Identify which cell holds the provided text, then report its [X, Y] central coordinate. 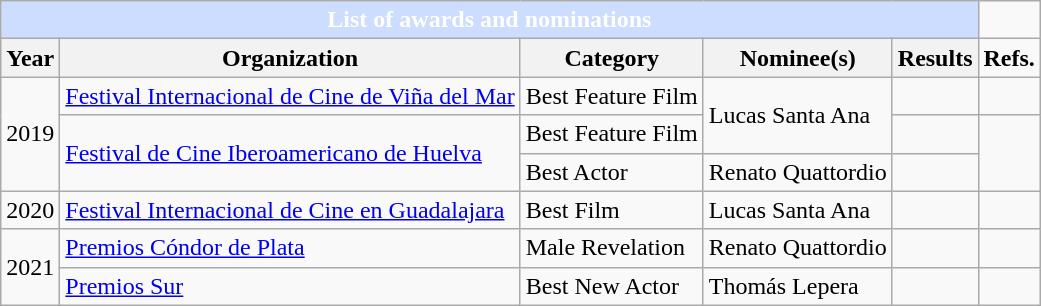
Organization [290, 58]
List of awards and nominations [490, 20]
Festival Internacional de Cine de Viña del Mar [290, 96]
Results [935, 58]
Best Actor [612, 172]
Premios Cóndor de Plata [290, 248]
Nominee(s) [798, 58]
2021 [30, 267]
Best New Actor [612, 286]
2019 [30, 134]
Year [30, 58]
Male Revelation [612, 248]
2020 [30, 210]
Thomás Lepera [798, 286]
Festival Internacional de Cine en Guadalajara [290, 210]
Festival de Cine Iberoamericano de Huelva [290, 153]
Best Film [612, 210]
Premios Sur [290, 286]
Refs. [1009, 58]
Category [612, 58]
